Return the [x, y] coordinate for the center point of the cell that contains the specified text.  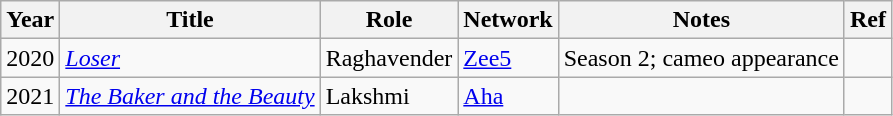
Lakshmi [389, 96]
Zee5 [508, 58]
Network [508, 20]
Raghavender [389, 58]
Loser [190, 58]
Role [389, 20]
Notes [701, 20]
Aha [508, 96]
Season 2; cameo appearance [701, 58]
Year [30, 20]
Ref [868, 20]
2021 [30, 96]
The Baker and the Beauty [190, 96]
Title [190, 20]
2020 [30, 58]
